Extract the (X, Y) coordinate from the center of the cell holding the provided text.  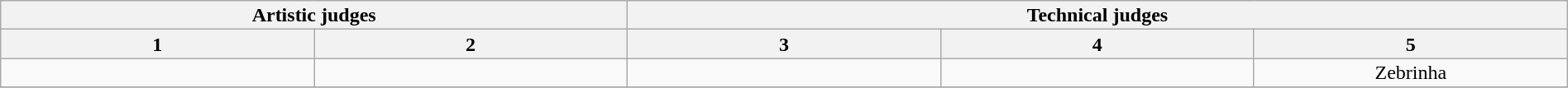
Technical judges (1098, 15)
1 (157, 44)
2 (471, 44)
3 (784, 44)
4 (1097, 44)
5 (1411, 44)
Zebrinha (1411, 72)
Artistic judges (314, 15)
